Identify which cell holds the provided text, then report its (X, Y) central coordinate. 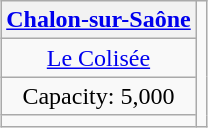
Capacity: 5,000 (99, 96)
Le Colisée (99, 58)
Chalon-sur-Saône (99, 20)
